Search for the cell housing the specified text and yield its (x, y) center coordinate. 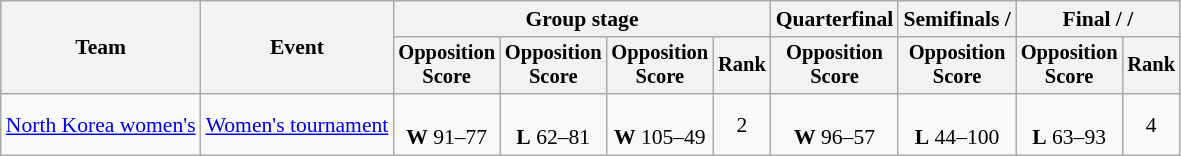
L 62–81 (554, 124)
L 63–93 (1070, 124)
W 96–57 (835, 124)
4 (1151, 124)
W 91–77 (446, 124)
2 (742, 124)
Final / / (1098, 19)
North Korea women's (101, 124)
L 44–100 (956, 124)
Team (101, 48)
W 105–49 (660, 124)
Women's tournament (298, 124)
Group stage (582, 19)
Quarterfinal (835, 19)
Semifinals / (956, 19)
Event (298, 48)
